Extract the [x, y] coordinate from the center of the cell holding the provided text.  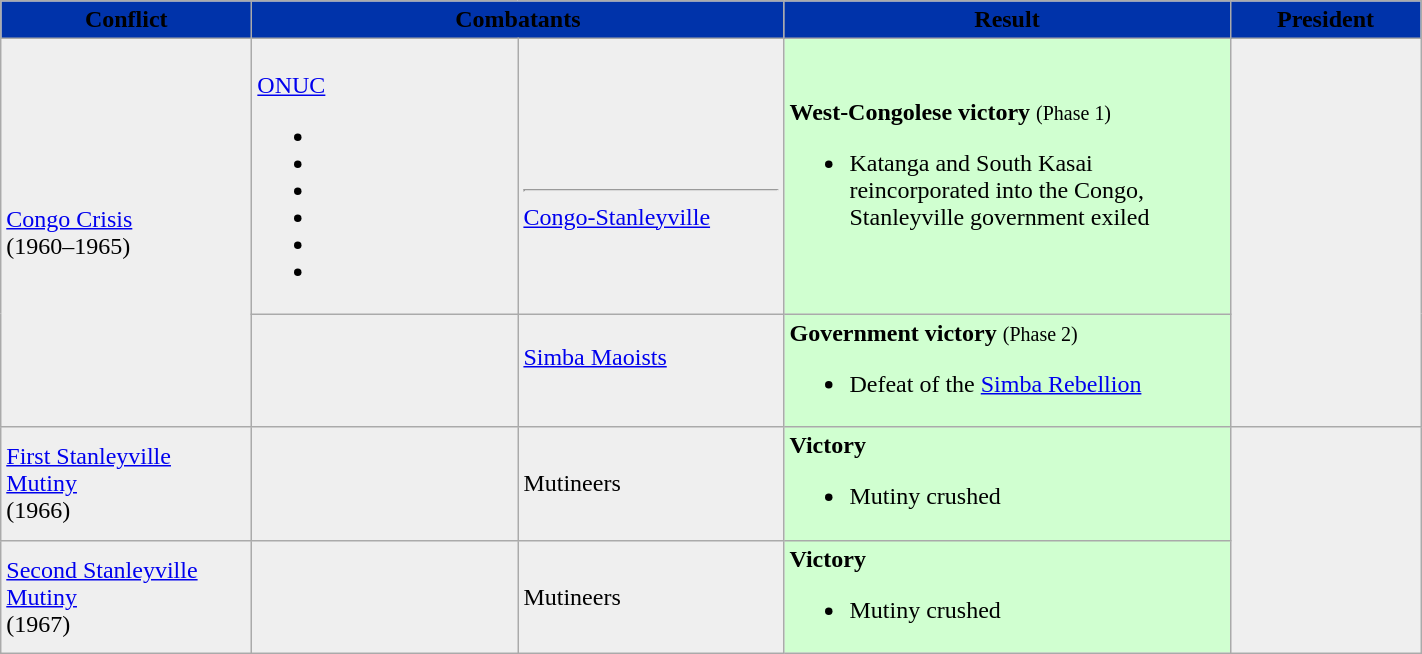
First Stanleyville Mutiny(1966) [126, 484]
Result [1007, 20]
Government victory (Phase 2)Defeat of the Simba Rebellion [1007, 370]
ONUC [385, 176]
Combatants [518, 20]
President [1326, 20]
Conflict [126, 20]
Congo-Stanleyville [651, 176]
Second Stanleyville Mutiny(1967) [126, 596]
West-Congolese victory (Phase 1)Katanga and South Kasai reincorporated into the Congo, Stanleyville government exiled [1007, 176]
Congo Crisis(1960–1965) [126, 233]
Simba Maoists [651, 370]
